Identify which cell holds the provided text, then report its (X, Y) central coordinate. 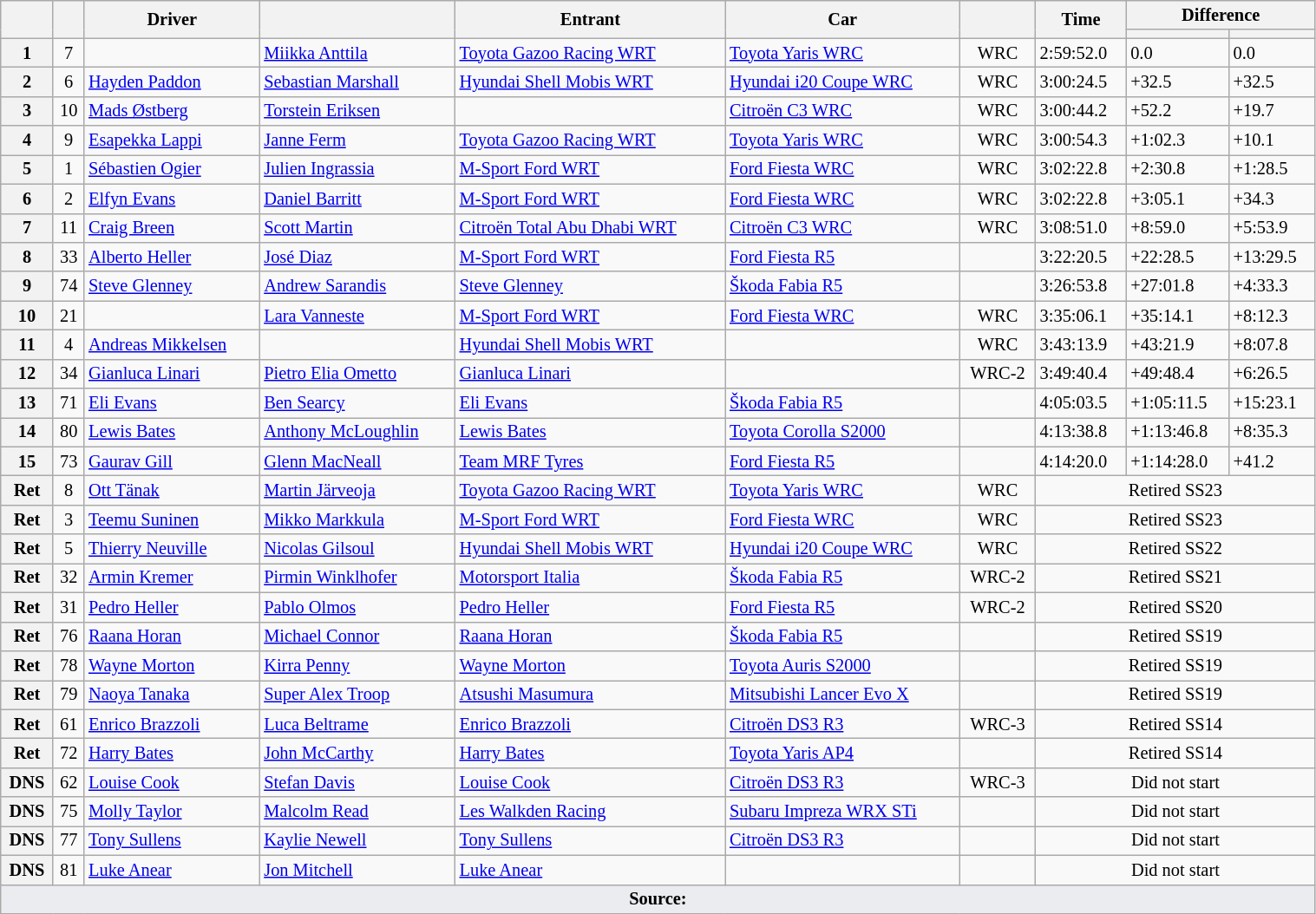
+43:21.9 (1177, 344)
Difference (1221, 15)
Time (1081, 19)
+1:14:28.0 (1177, 461)
76 (69, 637)
José Diaz (357, 257)
Sebastian Marshall (357, 82)
Pablo Olmos (357, 607)
+8:12.3 (1272, 316)
Mikko Markkula (357, 519)
Elfyn Evans (172, 199)
Subaru Impreza WRX STi (842, 812)
15 (27, 461)
Torstein Eriksen (357, 111)
31 (69, 607)
3:00:54.3 (1081, 140)
Hayden Paddon (172, 82)
Nicolas Gilsoul (357, 549)
3:00:44.2 (1081, 111)
Janne Ferm (357, 140)
34 (69, 374)
Retired SS21 (1175, 578)
+19.7 (1272, 111)
79 (69, 695)
+8:59.0 (1177, 228)
Toyota Corolla S2000 (842, 432)
4:13:38.8 (1081, 432)
32 (69, 578)
+15:23.1 (1272, 403)
33 (69, 257)
3:26:53.8 (1081, 286)
Naoya Tanaka (172, 695)
+5:53.9 (1272, 228)
Mads Østberg (172, 111)
+49:48.4 (1177, 374)
Retired SS22 (1175, 549)
Toyota Yaris AP4 (842, 753)
81 (69, 870)
Car (842, 19)
3:35:06.1 (1081, 316)
4:05:03.5 (1081, 403)
14 (27, 432)
Jon Mitchell (357, 870)
+8:07.8 (1272, 344)
Atsushi Masumura (590, 695)
Stefan Davis (357, 782)
Entrant (590, 19)
Scott Martin (357, 228)
Craig Breen (172, 228)
Toyota Auris S2000 (842, 665)
+13:29.5 (1272, 257)
Molly Taylor (172, 812)
Source: (658, 899)
3:08:51.0 (1081, 228)
Thierry Neuville (172, 549)
John McCarthy (357, 753)
3:43:13.9 (1081, 344)
+6:26.5 (1272, 374)
+1:13:46.8 (1177, 432)
13 (27, 403)
21 (69, 316)
Kaylie Newell (357, 840)
72 (69, 753)
+1:02.3 (1177, 140)
Lara Vanneste (357, 316)
3:49:40.4 (1081, 374)
73 (69, 461)
Miikka Anttila (357, 53)
+35:14.1 (1177, 316)
Teemu Suninen (172, 519)
Kirra Penny (357, 665)
Malcolm Read (357, 812)
Michael Connor (357, 637)
Mitsubishi Lancer Evo X (842, 695)
+4:33.3 (1272, 286)
Gaurav Gill (172, 461)
71 (69, 403)
3:00:24.5 (1081, 82)
4:14:20.0 (1081, 461)
Andreas Mikkelsen (172, 344)
Pirmin Winklhofer (357, 578)
Luca Beltrame (357, 724)
+52.2 (1177, 111)
74 (69, 286)
Retired SS20 (1175, 607)
3:22:20.5 (1081, 257)
Alberto Heller (172, 257)
+1:28.5 (1272, 169)
Ben Searcy (357, 403)
+8:35.3 (1272, 432)
Julien Ingrassia (357, 169)
77 (69, 840)
Sébastien Ogier (172, 169)
Pietro Elia Ometto (357, 374)
Les Walkden Racing (590, 812)
Esapekka Lappi (172, 140)
Glenn MacNeall (357, 461)
78 (69, 665)
Citroën Total Abu Dhabi WRT (590, 228)
+10.1 (1272, 140)
61 (69, 724)
Armin Kremer (172, 578)
+3:05.1 (1177, 199)
62 (69, 782)
Team MRF Tyres (590, 461)
+34.3 (1272, 199)
+27:01.8 (1177, 286)
2:59:52.0 (1081, 53)
+41.2 (1272, 461)
Martin Järveoja (357, 490)
Ott Tänak (172, 490)
+1:05:11.5 (1177, 403)
Andrew Sarandis (357, 286)
Super Alex Troop (357, 695)
75 (69, 812)
Driver (172, 19)
+2:30.8 (1177, 169)
Daniel Barritt (357, 199)
12 (27, 374)
80 (69, 432)
Anthony McLoughlin (357, 432)
+22:28.5 (1177, 257)
Motorsport Italia (590, 578)
